Determine the [x, y] coordinate at the center of the cell enclosing the given text.  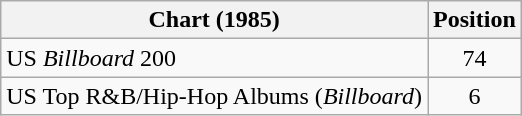
Chart (1985) [214, 20]
US Billboard 200 [214, 58]
6 [475, 96]
US Top R&B/Hip-Hop Albums (Billboard) [214, 96]
Position [475, 20]
74 [475, 58]
